Provide the [X, Y] coordinate of the cell's center where the given text is located.  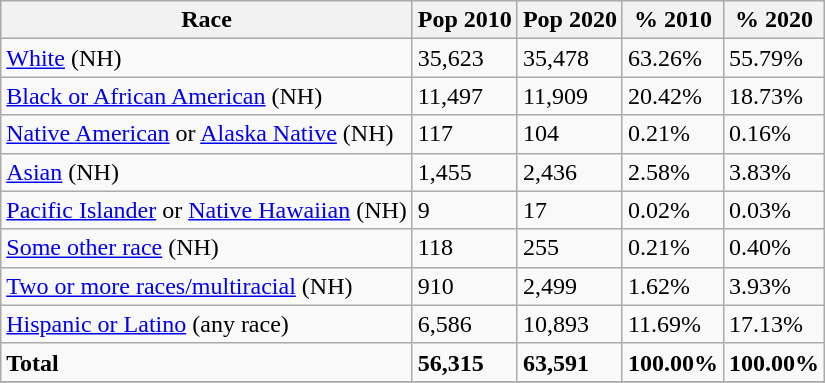
63.26% [672, 58]
% 2020 [774, 20]
Some other race (NH) [207, 248]
0.40% [774, 248]
Asian (NH) [207, 172]
Black or African American (NH) [207, 96]
% 2010 [672, 20]
Native American or Alaska Native (NH) [207, 134]
2.58% [672, 172]
20.42% [672, 96]
63,591 [570, 362]
6,586 [464, 324]
910 [464, 286]
56,315 [464, 362]
55.79% [774, 58]
Hispanic or Latino (any race) [207, 324]
18.73% [774, 96]
35,478 [570, 58]
Race [207, 20]
35,623 [464, 58]
0.03% [774, 210]
104 [570, 134]
White (NH) [207, 58]
Total [207, 362]
11,909 [570, 96]
11,497 [464, 96]
Two or more races/multiracial (NH) [207, 286]
0.02% [672, 210]
11.69% [672, 324]
2,436 [570, 172]
1.62% [672, 286]
0.16% [774, 134]
1,455 [464, 172]
17.13% [774, 324]
Pacific Islander or Native Hawaiian (NH) [207, 210]
117 [464, 134]
9 [464, 210]
255 [570, 248]
Pop 2010 [464, 20]
10,893 [570, 324]
17 [570, 210]
2,499 [570, 286]
118 [464, 248]
3.93% [774, 286]
Pop 2020 [570, 20]
3.83% [774, 172]
